Output the [x, y] coordinate of the center of the cell containing the given text.  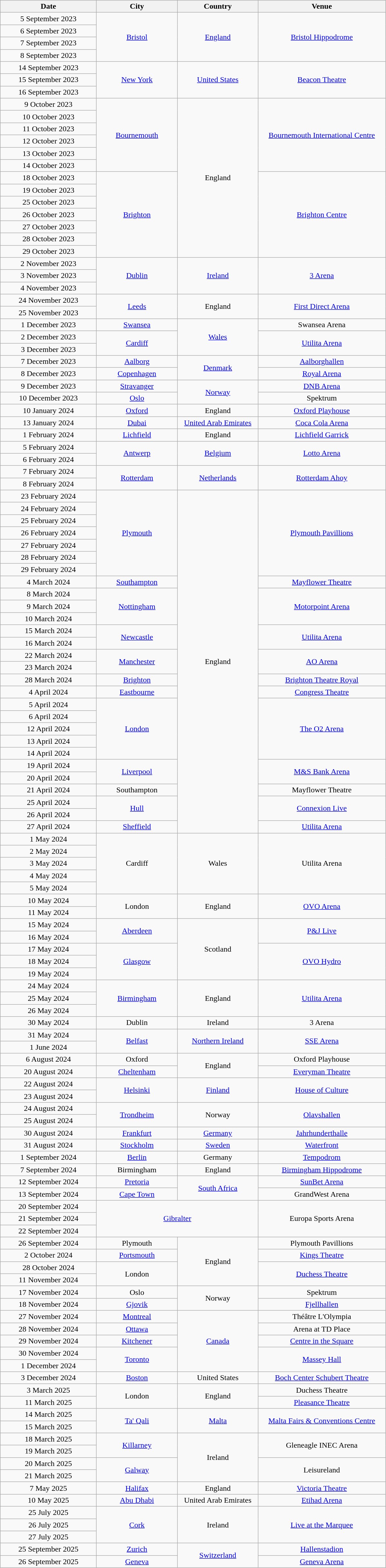
19 March 2025 [48, 1451]
25 August 2024 [48, 1121]
Trondheim [137, 1114]
10 May 2025 [48, 1500]
25 November 2023 [48, 312]
Birmingham Hippodrome [322, 1170]
26 September 2025 [48, 1562]
Copenhagen [137, 374]
26 July 2025 [48, 1525]
1 December 2023 [48, 325]
5 April 2024 [48, 704]
13 January 2024 [48, 423]
OVO Arena [322, 906]
8 March 2024 [48, 594]
Gleneagle INEC Arena [322, 1445]
Portsmouth [137, 1255]
29 November 2024 [48, 1341]
3 December 2023 [48, 349]
13 April 2024 [48, 741]
14 September 2023 [48, 68]
Olavshallen [322, 1114]
Glasgow [137, 962]
27 November 2024 [48, 1316]
Sheffield [137, 827]
Denmark [218, 368]
25 October 2023 [48, 202]
13 October 2023 [48, 153]
Sweden [218, 1145]
Massey Hall [322, 1360]
25 September 2025 [48, 1549]
Etihad Arena [322, 1500]
Cape Town [137, 1194]
28 November 2024 [48, 1329]
5 May 2024 [48, 888]
Aberdeen [137, 931]
Motorpoint Arena [322, 606]
11 October 2023 [48, 129]
Finland [218, 1090]
Boston [137, 1378]
7 September 2024 [48, 1170]
10 May 2024 [48, 900]
11 November 2024 [48, 1280]
Dubai [137, 423]
Zurich [137, 1549]
Jahrhunderthalle [322, 1133]
6 February 2024 [48, 459]
21 March 2025 [48, 1476]
30 May 2024 [48, 1023]
10 March 2024 [48, 619]
Halifax [137, 1488]
Kings Theatre [322, 1255]
Frankfurt [137, 1133]
29 February 2024 [48, 570]
1 December 2024 [48, 1366]
South Africa [218, 1188]
Leeds [137, 306]
Antwerp [137, 453]
Hull [137, 808]
First Direct Arena [322, 306]
28 October 2023 [48, 239]
Geneva [137, 1562]
Rotterdam Ahoy [322, 478]
Swansea Arena [322, 325]
22 September 2024 [48, 1231]
4 March 2024 [48, 582]
1 June 2024 [48, 1047]
Toronto [137, 1360]
16 March 2024 [48, 643]
5 September 2023 [48, 19]
2 December 2023 [48, 337]
Stravanger [137, 386]
16 September 2023 [48, 92]
4 April 2024 [48, 692]
Belgium [218, 453]
Galway [137, 1470]
9 March 2024 [48, 606]
Bournemouth [137, 135]
5 February 2024 [48, 447]
3 March 2025 [48, 1390]
28 February 2024 [48, 558]
3 December 2024 [48, 1378]
Northern Ireland [218, 1041]
10 January 2024 [48, 410]
7 December 2023 [48, 362]
26 February 2024 [48, 533]
25 May 2024 [48, 998]
8 December 2023 [48, 374]
25 April 2024 [48, 802]
10 December 2023 [48, 398]
22 August 2024 [48, 1084]
12 April 2024 [48, 729]
Stockholm [137, 1145]
SSE Arena [322, 1041]
11 May 2024 [48, 912]
Liverpool [137, 772]
Swansea [137, 325]
18 October 2023 [48, 178]
9 October 2023 [48, 104]
18 May 2024 [48, 962]
21 September 2024 [48, 1219]
Bristol Hippodrome [322, 37]
Geneva Arena [322, 1562]
Ta' Qali [137, 1421]
Nottingham [137, 606]
27 February 2024 [48, 545]
Kitchener [137, 1341]
Malta Fairs & Conventions Centre [322, 1421]
8 February 2024 [48, 484]
Brighton Centre [322, 215]
20 September 2024 [48, 1206]
23 August 2024 [48, 1096]
13 September 2024 [48, 1194]
Malta [218, 1421]
Montreal [137, 1316]
Venue [322, 6]
The O2 Arena [322, 729]
24 May 2024 [48, 986]
Brighton Theatre Royal [322, 680]
21 April 2024 [48, 790]
Beacon Theatre [322, 80]
15 March 2024 [48, 631]
Belfast [137, 1041]
Canada [218, 1341]
Manchester [137, 661]
18 March 2025 [48, 1439]
Bristol [137, 37]
Eastbourne [137, 692]
22 March 2024 [48, 655]
25 February 2024 [48, 521]
New York [137, 80]
Europa Sports Arena [322, 1219]
3 May 2024 [48, 863]
17 November 2024 [48, 1292]
1 September 2024 [48, 1158]
Hallenstadion [322, 1549]
Royal Arena [322, 374]
Country [218, 6]
OVO Hydro [322, 962]
26 September 2024 [48, 1243]
14 April 2024 [48, 753]
6 April 2024 [48, 716]
15 March 2025 [48, 1427]
Abu Dhabi [137, 1500]
Connexion Live [322, 808]
Cork [137, 1525]
DNB Arena [322, 386]
Lichfield Garrick [322, 435]
27 April 2024 [48, 827]
7 September 2023 [48, 43]
16 May 2024 [48, 937]
12 September 2024 [48, 1182]
23 March 2024 [48, 668]
SunBet Arena [322, 1182]
6 August 2024 [48, 1059]
10 October 2023 [48, 116]
4 May 2024 [48, 876]
Netherlands [218, 478]
19 April 2024 [48, 766]
Boch Center Schubert Theatre [322, 1378]
Rotterdam [137, 478]
7 May 2025 [48, 1488]
Helsinki [137, 1090]
8 September 2023 [48, 55]
3 November 2023 [48, 276]
19 October 2023 [48, 190]
19 May 2024 [48, 974]
Congress Theatre [322, 692]
Killarney [137, 1445]
27 July 2025 [48, 1537]
Victoria Theatre [322, 1488]
20 March 2025 [48, 1463]
20 April 2024 [48, 778]
Newcastle [137, 637]
30 November 2024 [48, 1353]
Date [48, 6]
2 November 2023 [48, 263]
14 October 2023 [48, 166]
11 March 2025 [48, 1402]
31 May 2024 [48, 1035]
Pretoria [137, 1182]
7 February 2024 [48, 472]
Fjellhallen [322, 1304]
20 August 2024 [48, 1072]
12 October 2023 [48, 141]
29 October 2023 [48, 251]
Coca Cola Arena [322, 423]
26 May 2024 [48, 1010]
Waterfront [322, 1145]
Tempodrom [322, 1158]
M&S Bank Arena [322, 772]
Pleasance Theatre [322, 1402]
31 August 2024 [48, 1145]
GrandWest Arena [322, 1194]
House of Culture [322, 1090]
Arena at TD Place [322, 1329]
27 October 2023 [48, 227]
2 May 2024 [48, 851]
6 September 2023 [48, 31]
28 March 2024 [48, 680]
24 February 2024 [48, 508]
Scotland [218, 949]
Everyman Theatre [322, 1072]
9 December 2023 [48, 386]
15 May 2024 [48, 925]
4 November 2023 [48, 288]
15 September 2023 [48, 80]
1 February 2024 [48, 435]
26 April 2024 [48, 815]
28 October 2024 [48, 1268]
14 March 2025 [48, 1415]
1 May 2024 [48, 839]
Bournemouth International Centre [322, 135]
17 May 2024 [48, 949]
AO Arena [322, 661]
Live at the Marquee [322, 1525]
Gjovik [137, 1304]
18 November 2024 [48, 1304]
Switzerland [218, 1555]
P&J Live [322, 931]
23 February 2024 [48, 496]
Théâtre L'Olympia [322, 1316]
Aalborg [137, 362]
24 August 2024 [48, 1108]
Leisureland [322, 1470]
Gibralter [177, 1219]
Lotto Arena [322, 453]
2 October 2024 [48, 1255]
30 August 2024 [48, 1133]
Ottawa [137, 1329]
25 July 2025 [48, 1512]
Lichfield [137, 435]
Aalborghallen [322, 362]
Cheltenham [137, 1072]
Centre in the Square [322, 1341]
24 November 2023 [48, 300]
26 October 2023 [48, 215]
City [137, 6]
Berlin [137, 1158]
